Output the [X, Y] coordinate of the center of the cell containing the given text.  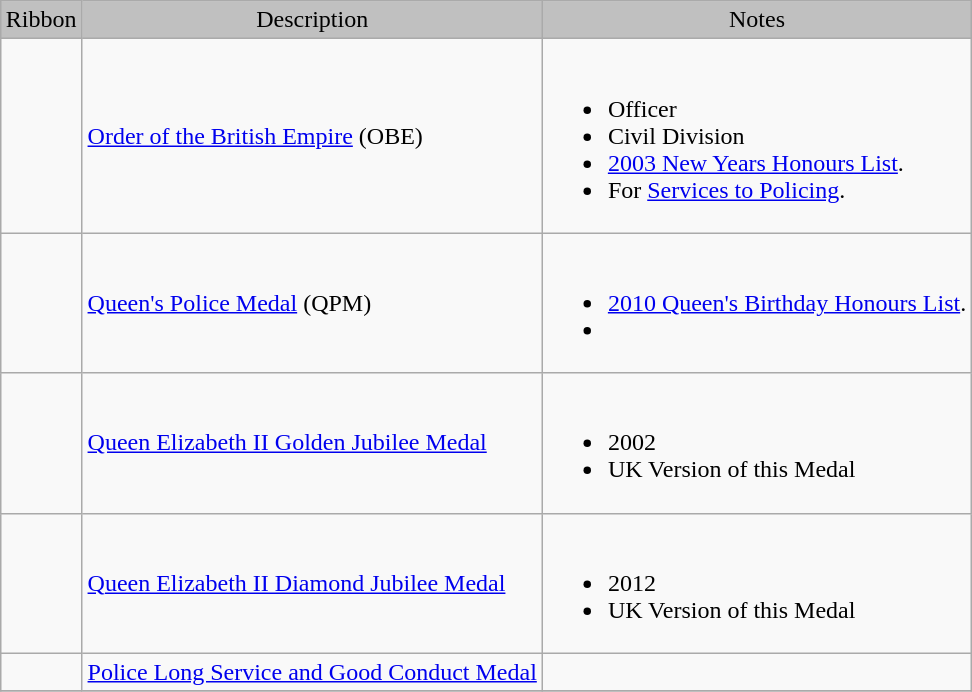
Notes [756, 20]
Ribbon [41, 20]
2012UK Version of this Medal [756, 583]
Description [312, 20]
2010 Queen's Birthday Honours List. [756, 303]
Queen Elizabeth II Diamond Jubilee Medal [312, 583]
OfficerCivil Division2003 New Years Honours List.For Services to Policing. [756, 136]
Queen's Police Medal (QPM) [312, 303]
Queen Elizabeth II Golden Jubilee Medal [312, 443]
2002UK Version of this Medal [756, 443]
Police Long Service and Good Conduct Medal [312, 672]
Order of the British Empire (OBE) [312, 136]
